Output the (x, y) coordinate of the center of the cell containing the given text.  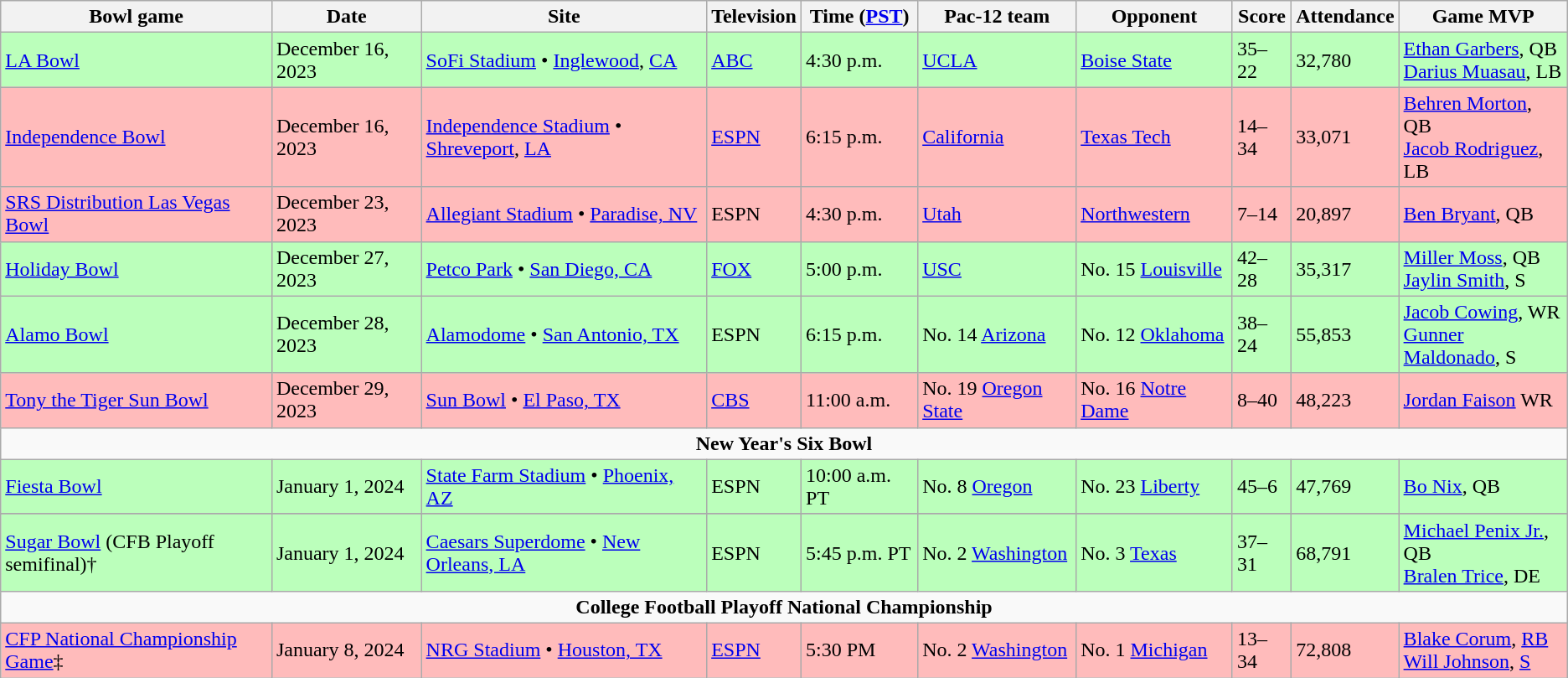
January 8, 2024 (347, 650)
Fiesta Bowl (137, 486)
No. 23 Liberty (1154, 486)
Independence Bowl (137, 137)
UCLA (997, 60)
CBS (754, 401)
5:00 p.m. (859, 268)
Alamo Bowl (137, 334)
Jordan Faison WR (1483, 401)
Television (754, 17)
35–22 (1261, 60)
Site (565, 17)
No. 3 Texas (1154, 552)
Boise State (1154, 60)
11:00 a.m. (859, 401)
Ethan Garbers, QBDarius Muasau, LB (1483, 60)
Game MVP (1483, 17)
SoFi Stadium • Inglewood, CA (565, 60)
8–40 (1261, 401)
38–24 (1261, 334)
December 27, 2023 (347, 268)
Score (1261, 17)
37–31 (1261, 552)
Petco Park • San Diego, CA (565, 268)
35,317 (1345, 268)
CFP National Championship Game‡ (137, 650)
Bo Nix, QB (1483, 486)
32,780 (1345, 60)
December 29, 2023 (347, 401)
Caesars Superdome • New Orleans, LA (565, 552)
Pac-12 team (997, 17)
Attendance (1345, 17)
FOX (754, 268)
New Year's Six Bowl (784, 443)
State Farm Stadium • Phoenix, AZ (565, 486)
No. 19 Oregon State (997, 401)
December 23, 2023 (347, 215)
No. 12 Oklahoma (1154, 334)
No. 1 Michigan (1154, 650)
Texas Tech (1154, 137)
SRS Distribution Las Vegas Bowl (137, 215)
California (997, 137)
20,897 (1345, 215)
Michael Penix Jr., QBBralen Trice, DE (1483, 552)
14–34 (1261, 137)
ABC (754, 60)
Sugar Bowl (CFB Playoff semifinal)† (137, 552)
33,071 (1345, 137)
Holiday Bowl (137, 268)
No. 14 Arizona (997, 334)
Utah (997, 215)
College Football Playoff National Championship (784, 607)
Northwestern (1154, 215)
USC (997, 268)
10:00 a.m. PT (859, 486)
Time (PST) (859, 17)
Jacob Cowing, WRGunner Maldonado, S (1483, 334)
Independence Stadium • Shreveport, LA (565, 137)
5:30 PM (859, 650)
Behren Morton, QBJacob Rodriguez, LB (1483, 137)
Alamodome • San Antonio, TX (565, 334)
NRG Stadium • Houston, TX (565, 650)
December 28, 2023 (347, 334)
45–6 (1261, 486)
55,853 (1345, 334)
48,223 (1345, 401)
7–14 (1261, 215)
No. 16 Notre Dame (1154, 401)
LA Bowl (137, 60)
68,791 (1345, 552)
5:45 p.m. PT (859, 552)
No. 15 Louisville (1154, 268)
47,769 (1345, 486)
72,808 (1345, 650)
Bowl game (137, 17)
Opponent (1154, 17)
No. 8 Oregon (997, 486)
Tony the Tiger Sun Bowl (137, 401)
Ben Bryant, QB (1483, 215)
Miller Moss, QBJaylin Smith, S (1483, 268)
Sun Bowl • El Paso, TX (565, 401)
Date (347, 17)
13–34 (1261, 650)
42–28 (1261, 268)
Blake Corum, RB Will Johnson, S (1483, 650)
Allegiant Stadium • Paradise, NV (565, 215)
